Capture the cell that displays the provided text and extract its [X, Y] central coordinate. 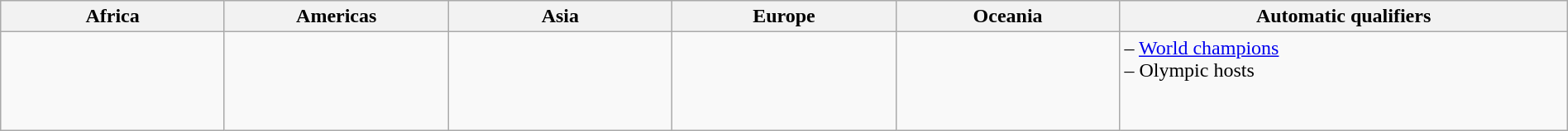
Asia [561, 16]
Automatic qualifiers [1343, 16]
Africa [112, 16]
Americas [336, 16]
– World champions – Olympic hosts [1343, 81]
Oceania [1007, 16]
Europe [784, 16]
